Find where the given text appears and provide that cell's center as [x, y] coordinate. 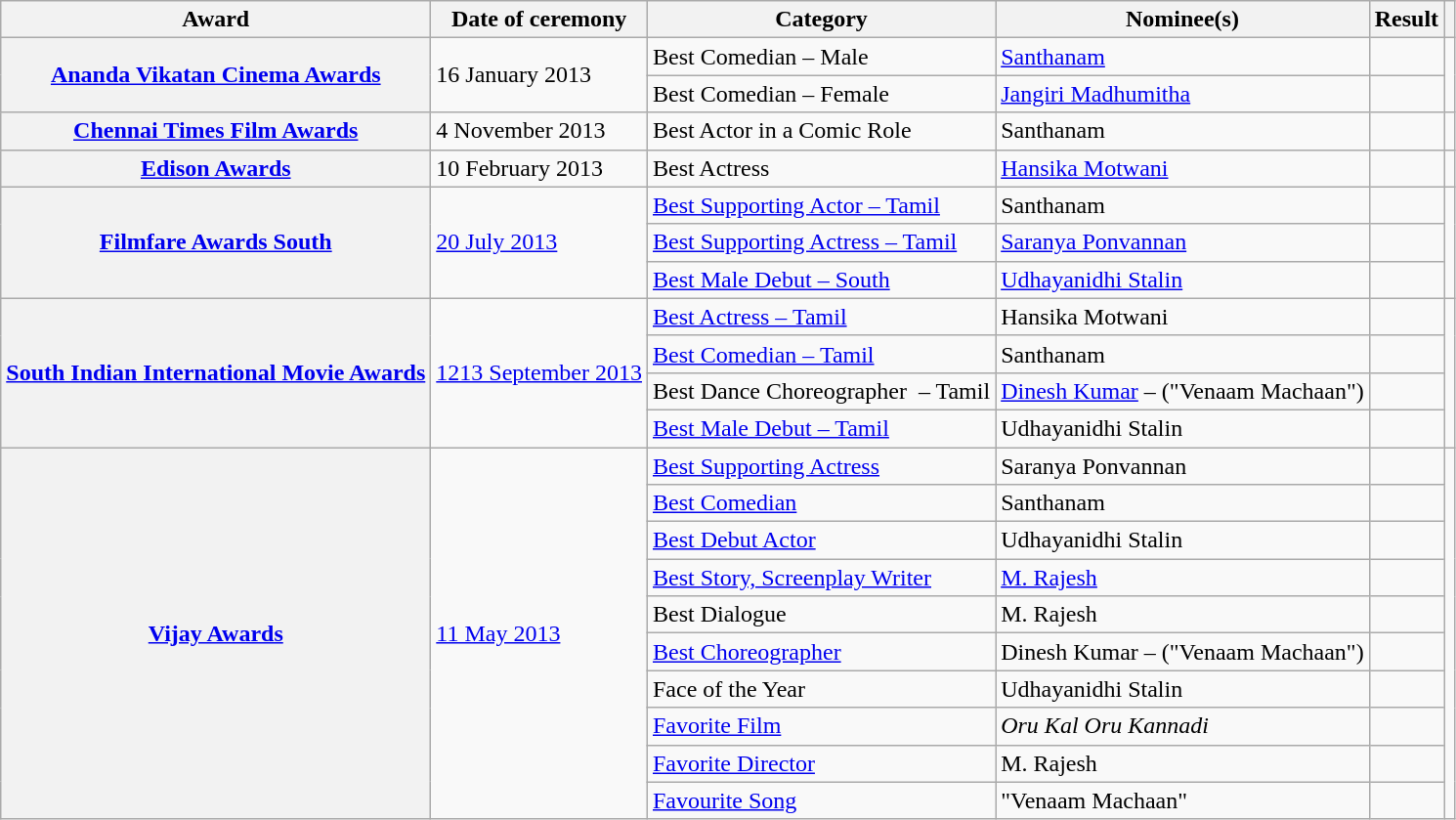
Date of ceremony [539, 20]
Nominee(s) [1182, 20]
Best Actress [821, 168]
Best Debut Actor [821, 540]
Best Supporting Actress – Tamil [821, 242]
"Venaam Machaan" [1182, 800]
Award [216, 20]
Best Male Debut – Tamil [821, 428]
Favorite Film [821, 726]
Oru Kal Oru Kannadi [1182, 726]
Favourite Song [821, 800]
Best Actor in a Comic Role [821, 131]
Result [1406, 20]
Best Dialogue [821, 615]
Best Comedian – Tamil [821, 354]
Best Supporting Actor – Tamil [821, 205]
Best Actress – Tamil [821, 317]
11 May 2013 [539, 633]
Best Comedian – Male [821, 57]
Jangiri Madhumitha [1182, 94]
Best Story, Screenplay Writer [821, 578]
Favorite Director [821, 763]
16 January 2013 [539, 75]
1213 September 2013 [539, 372]
South Indian International Movie Awards [216, 372]
Ananda Vikatan Cinema Awards [216, 75]
20 July 2013 [539, 242]
Vijay Awards [216, 633]
Best Supporting Actress [821, 466]
Edison Awards [216, 168]
Best Choreographer [821, 652]
Face of the Year [821, 689]
4 November 2013 [539, 131]
10 February 2013 [539, 168]
Best Male Debut – South [821, 280]
Filmfare Awards South [216, 242]
Category [821, 20]
Best Dance Choreographer – Tamil [821, 391]
Best Comedian – Female [821, 94]
Best Comedian [821, 503]
Chennai Times Film Awards [216, 131]
